Capture the cell that displays the provided text and extract its [X, Y] central coordinate. 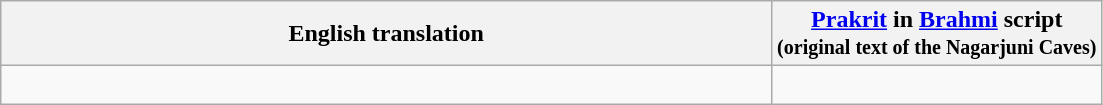
English translation [386, 34]
Prakrit in Brahmi script (original text of the Nagarjuni Caves) [937, 34]
